Identify which cell holds the provided text, then report its [X, Y] central coordinate. 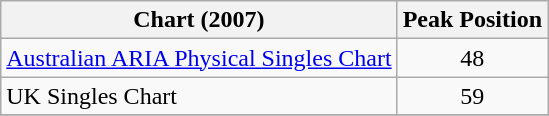
Australian ARIA Physical Singles Chart [199, 58]
Chart (2007) [199, 20]
48 [472, 58]
59 [472, 96]
UK Singles Chart [199, 96]
Peak Position [472, 20]
